For the text-containing cell, return its midpoint in (x, y) coordinate format. 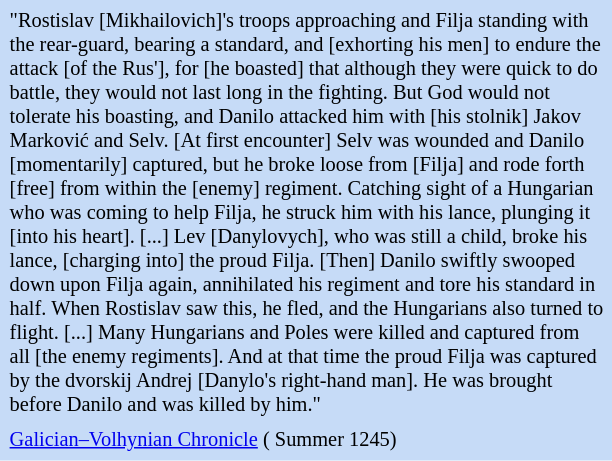
Galician–Volhynian Chronicle ( Summer 1245) (306, 440)
